Return [x, y] of the center of cell containing provided text 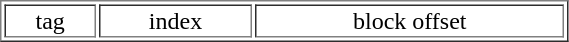
index [176, 20]
block offset [410, 20]
tag [50, 20]
